From the cell containing the given text, extract its center point as [X, Y] coordinate. 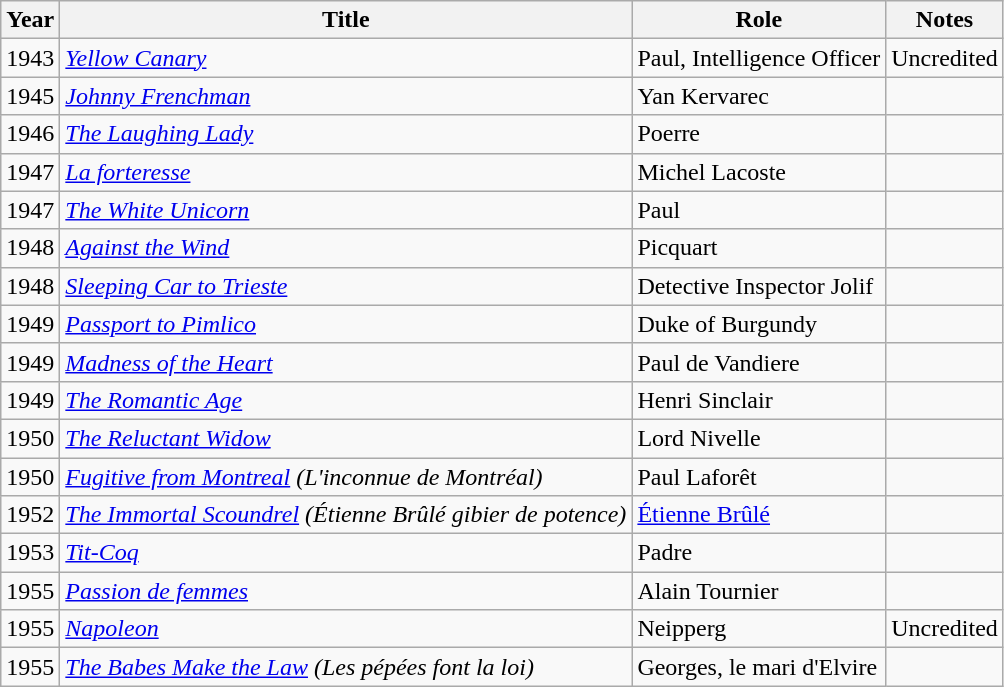
1943 [30, 58]
Johnny Frenchman [346, 96]
1945 [30, 96]
Against the Wind [346, 248]
Tit-Coq [346, 553]
Duke of Burgundy [759, 324]
Passport to Pimlico [346, 324]
Paul de Vandiere [759, 362]
Notes [945, 20]
Georges, le mari d'Elvire [759, 667]
Role [759, 20]
Neipperg [759, 629]
1952 [30, 515]
The Laughing Lady [346, 134]
The Babes Make the Law (Les pépées font la loi) [346, 667]
Napoleon [346, 629]
The White Unicorn [346, 210]
Michel Lacoste [759, 172]
Henri Sinclair [759, 400]
Picquart [759, 248]
Paul Laforêt [759, 477]
Paul, Intelligence Officer [759, 58]
The Immortal Scoundrel (Étienne Brûlé gibier de potence) [346, 515]
Year [30, 20]
Padre [759, 553]
Madness of the Heart [346, 362]
Title [346, 20]
Detective Inspector Jolif [759, 286]
1953 [30, 553]
Passion de femmes [346, 591]
Étienne Brûlé [759, 515]
The Romantic Age [346, 400]
The Reluctant Widow [346, 438]
Alain Tournier [759, 591]
Fugitive from Montreal (L'inconnue de Montréal) [346, 477]
Lord Nivelle [759, 438]
La forteresse [346, 172]
1946 [30, 134]
Poerre [759, 134]
Yan Kervarec [759, 96]
Sleeping Car to Trieste [346, 286]
Paul [759, 210]
Yellow Canary [346, 58]
